Find where the given text appears and provide that cell's center as (X, Y) coordinate. 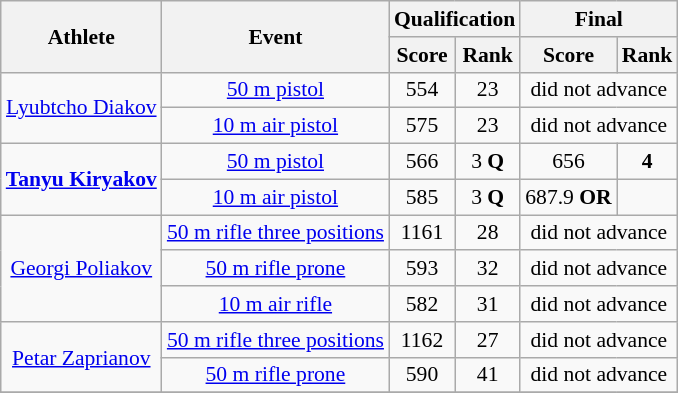
Petar Zaprianov (82, 358)
554 (422, 90)
Georgi Poliakov (82, 268)
32 (488, 269)
590 (422, 375)
41 (488, 375)
Qualification (454, 19)
Lyubtcho Diakov (82, 108)
585 (422, 197)
1161 (422, 233)
582 (422, 304)
575 (422, 126)
Event (276, 36)
1162 (422, 340)
656 (568, 162)
4 (648, 162)
10 m air rifle (276, 304)
31 (488, 304)
27 (488, 340)
Tanyu Kiryakov (82, 180)
593 (422, 269)
687.9 OR (568, 197)
Athlete (82, 36)
Final (598, 19)
566 (422, 162)
28 (488, 233)
